Scan for the cell matching the given text and deliver its (x, y) coordinate at center. 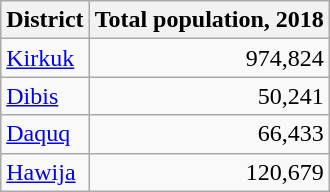
974,824 (209, 58)
Hawija (45, 172)
120,679 (209, 172)
66,433 (209, 134)
50,241 (209, 96)
Daquq (45, 134)
District (45, 20)
Kirkuk (45, 58)
Total population, 2018 (209, 20)
Dibis (45, 96)
